Capture the cell that displays the provided text and extract its (X, Y) central coordinate. 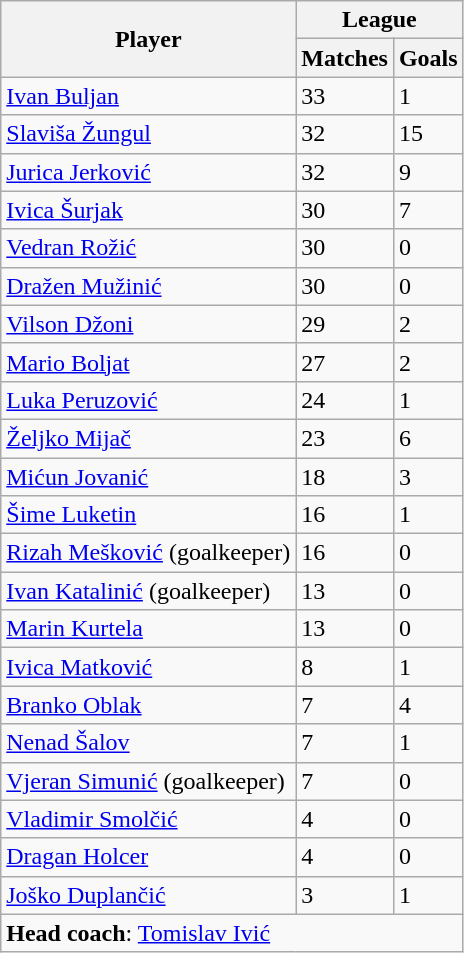
Marin Kurtela (148, 629)
Ivica Matković (148, 667)
8 (345, 667)
9 (428, 172)
Ivica Šurjak (148, 210)
Šime Luketin (148, 515)
33 (345, 96)
6 (428, 438)
Željko Mijač (148, 438)
Jurica Jerković (148, 172)
Mario Boljat (148, 362)
23 (345, 438)
League (380, 20)
Vjeran Simunić (goalkeeper) (148, 781)
29 (345, 324)
Luka Peruzović (148, 400)
15 (428, 134)
Branko Oblak (148, 705)
Slaviša Žungul (148, 134)
Vedran Rožić (148, 248)
Dražen Mužinić (148, 286)
Mićun Jovanić (148, 477)
Vilson Džoni (148, 324)
Joško Duplančić (148, 895)
Ivan Buljan (148, 96)
18 (345, 477)
Player (148, 39)
24 (345, 400)
Rizah Mešković (goalkeeper) (148, 553)
27 (345, 362)
Ivan Katalinić (goalkeeper) (148, 591)
Dragan Holcer (148, 857)
Matches (345, 58)
Vladimir Smolčić (148, 819)
Head coach: Tomislav Ivić (232, 933)
Goals (428, 58)
Nenad Šalov (148, 743)
